Capture the cell that displays the provided text and extract its [x, y] central coordinate. 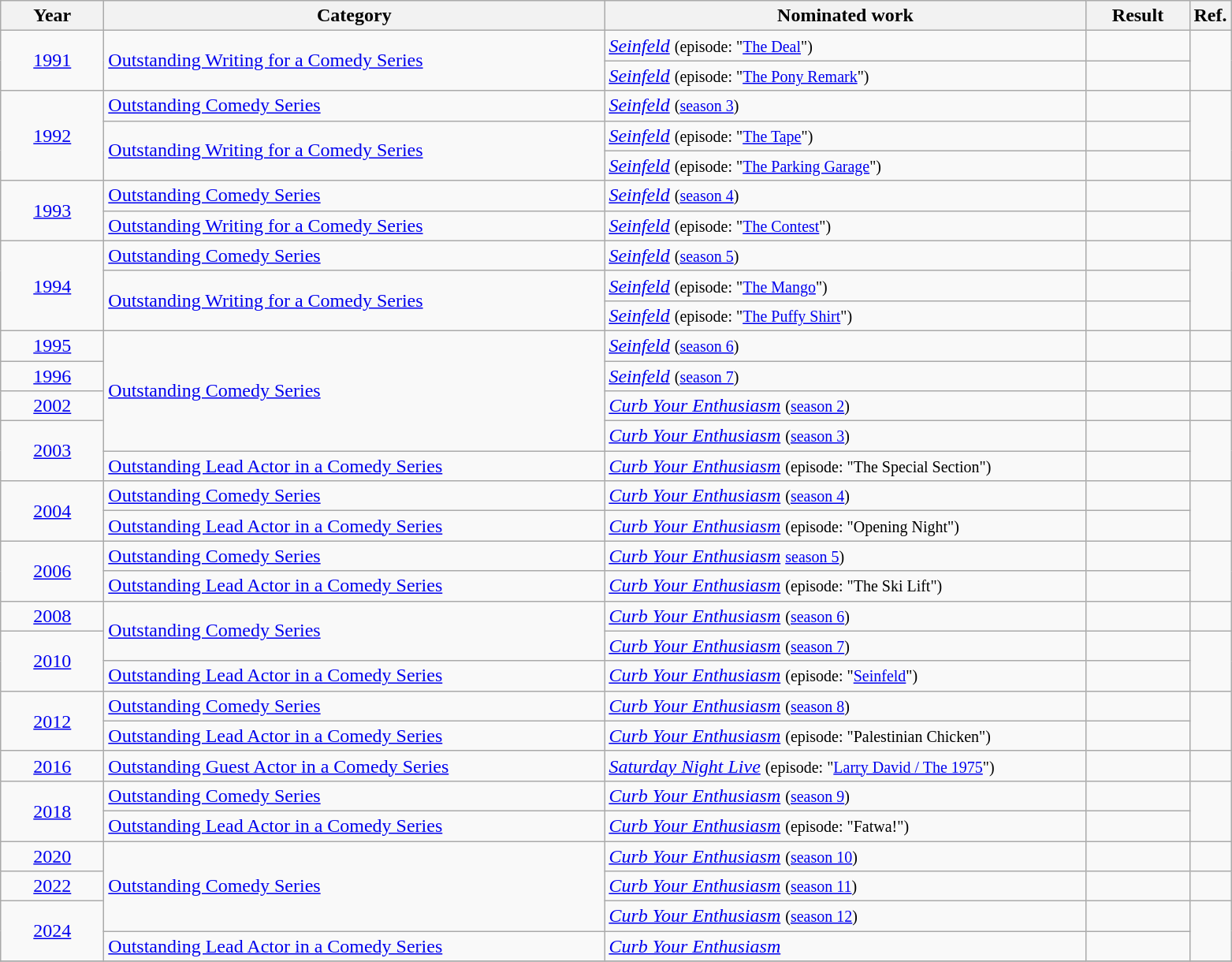
Curb Your Enthusiasm (season 6) [845, 616]
Seinfeld (episode: "The Parking Garage") [845, 166]
Curb Your Enthusiasm (season 9) [845, 796]
Seinfeld (episode: "The Pony Remark") [845, 76]
Curb Your Enthusiasm (season 7) [845, 646]
Curb Your Enthusiasm (season 10) [845, 856]
2008 [52, 616]
2024 [52, 931]
Seinfeld (episode: "The Mango") [845, 285]
Curb Your Enthusiasm (season 12) [845, 916]
1994 [52, 285]
Curb Your Enthusiasm (episode: "Fatwa!") [845, 826]
Seinfeld (season 7) [845, 376]
Curb Your Enthusiasm (episode: "Opening Night") [845, 526]
2004 [52, 511]
Curb Your Enthusiasm (season 3) [845, 436]
2003 [52, 451]
Seinfeld (season 4) [845, 196]
1996 [52, 376]
Seinfeld (episode: "The Puffy Shirt") [845, 315]
Curb Your Enthusiasm [845, 946]
Curb Your Enthusiasm (season 2) [845, 406]
Category [355, 16]
Seinfeld (episode: "The Deal") [845, 46]
Curb Your Enthusiasm (episode: "The Ski Lift") [845, 586]
Curb Your Enthusiasm (episode: "Palestinian Chicken") [845, 736]
Curb Your Enthusiasm season 5) [845, 556]
Seinfeld (season 6) [845, 345]
2016 [52, 766]
Curb Your Enthusiasm (season 8) [845, 706]
2006 [52, 571]
2022 [52, 886]
2020 [52, 856]
Outstanding Guest Actor in a Comedy Series [355, 766]
1993 [52, 211]
Seinfeld (season 3) [845, 106]
Seinfeld (episode: "The Contest") [845, 226]
Curb Your Enthusiasm (episode: "The Special Section") [845, 466]
Seinfeld (episode: "The Tape") [845, 136]
Result [1138, 16]
Curb Your Enthusiasm (episode: "Seinfeld") [845, 676]
1995 [52, 345]
2018 [52, 811]
Saturday Night Live (episode: "Larry David / The 1975") [845, 766]
1992 [52, 136]
1991 [52, 61]
2010 [52, 661]
2012 [52, 721]
2002 [52, 406]
Curb Your Enthusiasm (season 4) [845, 496]
Year [52, 16]
Nominated work [845, 16]
Seinfeld (season 5) [845, 255]
Curb Your Enthusiasm (season 11) [845, 886]
Ref. [1211, 16]
